Determine the (x, y) coordinate at the center of the cell enclosing the given text.  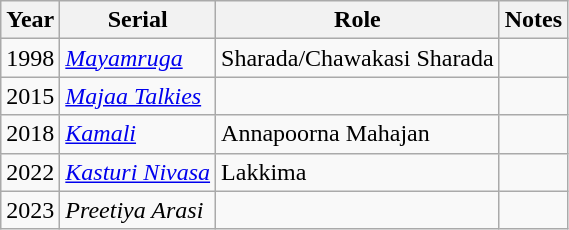
Year (30, 20)
Majaa Talkies (138, 96)
Kasturi Nivasa (138, 172)
Mayamruga (138, 58)
Kamali (138, 134)
2022 (30, 172)
Preetiya Arasi (138, 210)
2023 (30, 210)
2018 (30, 134)
1998 (30, 58)
2015 (30, 96)
Lakkima (358, 172)
Annapoorna Mahajan (358, 134)
Role (358, 20)
Notes (533, 20)
Serial (138, 20)
Sharada/Chawakasi Sharada (358, 58)
